Return (x, y) of the center of cell containing provided text 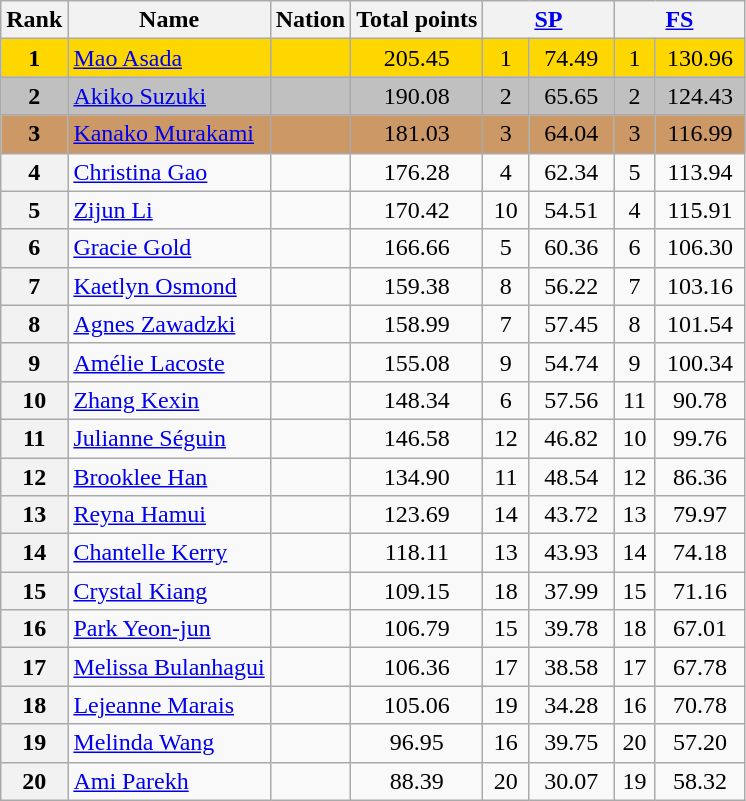
155.08 (417, 362)
Christina Gao (169, 172)
34.28 (572, 705)
Amélie Lacoste (169, 362)
57.45 (572, 324)
Name (169, 20)
Kaetlyn Osmond (169, 286)
148.34 (417, 400)
Lejeanne Marais (169, 705)
70.78 (700, 705)
Ami Parekh (169, 781)
46.82 (572, 438)
43.93 (572, 553)
105.06 (417, 705)
Agnes Zawadzki (169, 324)
115.91 (700, 210)
74.18 (700, 553)
Kanako Murakami (169, 134)
67.01 (700, 629)
Chantelle Kerry (169, 553)
159.38 (417, 286)
146.58 (417, 438)
Park Yeon-jun (169, 629)
37.99 (572, 591)
90.78 (700, 400)
124.43 (700, 96)
60.36 (572, 248)
Zhang Kexin (169, 400)
106.36 (417, 667)
65.65 (572, 96)
Reyna Hamui (169, 515)
Gracie Gold (169, 248)
205.45 (417, 58)
67.78 (700, 667)
116.99 (700, 134)
FS (680, 20)
74.49 (572, 58)
88.39 (417, 781)
39.78 (572, 629)
SP (548, 20)
30.07 (572, 781)
71.16 (700, 591)
86.36 (700, 477)
96.95 (417, 743)
79.97 (700, 515)
158.99 (417, 324)
Mao Asada (169, 58)
56.22 (572, 286)
Julianne Séguin (169, 438)
Brooklee Han (169, 477)
170.42 (417, 210)
106.30 (700, 248)
190.08 (417, 96)
43.72 (572, 515)
123.69 (417, 515)
99.76 (700, 438)
130.96 (700, 58)
Nation (310, 20)
57.20 (700, 743)
Melinda Wang (169, 743)
103.16 (700, 286)
100.34 (700, 362)
58.32 (700, 781)
Rank (34, 20)
118.11 (417, 553)
Melissa Bulanhagui (169, 667)
48.54 (572, 477)
106.79 (417, 629)
166.66 (417, 248)
38.58 (572, 667)
101.54 (700, 324)
Zijun Li (169, 210)
134.90 (417, 477)
176.28 (417, 172)
181.03 (417, 134)
Crystal Kiang (169, 591)
57.56 (572, 400)
54.74 (572, 362)
Akiko Suzuki (169, 96)
Total points (417, 20)
39.75 (572, 743)
109.15 (417, 591)
113.94 (700, 172)
62.34 (572, 172)
54.51 (572, 210)
64.04 (572, 134)
